Return (x, y) of the center of cell containing provided text 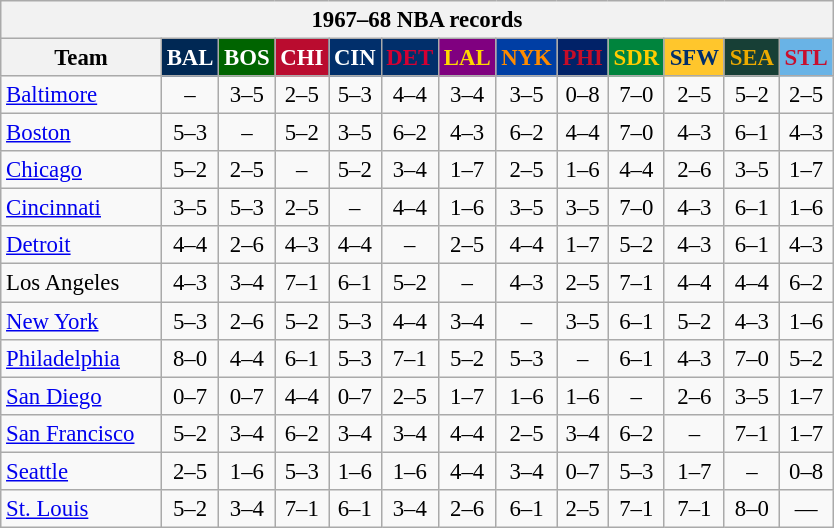
Los Angeles (82, 283)
Team (82, 58)
Baltimore (82, 95)
— (806, 509)
CIN (355, 58)
CHI (302, 58)
New York (82, 321)
San Diego (82, 396)
STL (806, 58)
PHI (582, 58)
DET (410, 58)
SFW (694, 58)
SEA (752, 58)
St. Louis (82, 509)
BAL (190, 58)
San Francisco (82, 433)
Philadelphia (82, 358)
NYK (526, 58)
Chicago (82, 170)
Cincinnati (82, 208)
Seattle (82, 471)
LAL (466, 58)
Detroit (82, 245)
Boston (82, 133)
SDR (636, 58)
BOS (247, 58)
1967–68 NBA records (417, 20)
